Return the (X, Y) coordinate for the center point of the cell that contains the specified text.  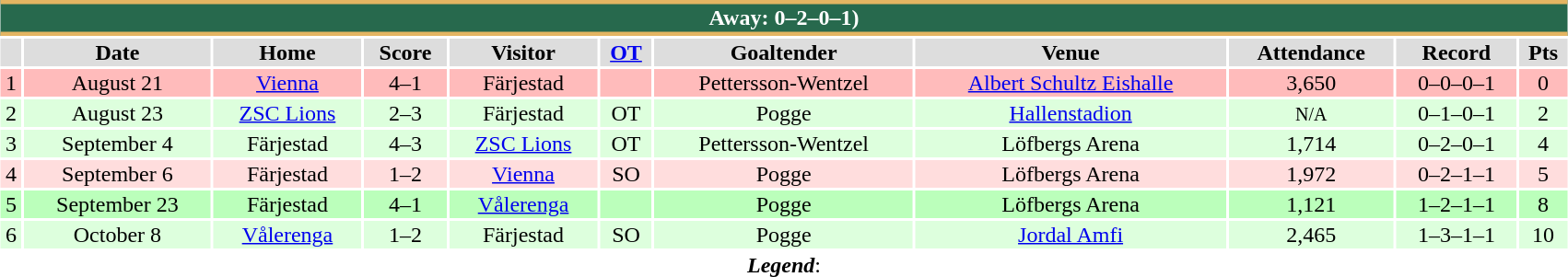
Venue (1071, 52)
2–3 (405, 113)
2,465 (1311, 235)
N/A (1311, 113)
6 (11, 235)
3,650 (1311, 83)
1–2–1–1 (1457, 204)
0 (1543, 83)
0–1–0–1 (1457, 113)
Score (405, 52)
August 21 (117, 83)
September 4 (117, 144)
Away: 0–2–0–1) (784, 18)
September 23 (117, 204)
September 6 (117, 174)
Home (287, 52)
1–3–1–1 (1457, 235)
October 8 (117, 235)
Pts (1543, 52)
Date (117, 52)
Record (1457, 52)
8 (1543, 204)
Hallenstadion (1071, 113)
10 (1543, 235)
4–3 (405, 144)
1,972 (1311, 174)
Attendance (1311, 52)
August 23 (117, 113)
3 (11, 144)
Visitor (523, 52)
1,121 (1311, 204)
1,714 (1311, 144)
1 (11, 83)
Albert Schultz Eishalle (1071, 83)
0–0–0–1 (1457, 83)
0–2–0–1 (1457, 144)
Jordal Amfi (1071, 235)
0–2–1–1 (1457, 174)
Goaltender (784, 52)
